From the cell containing the given text, extract its center point as (X, Y) coordinate. 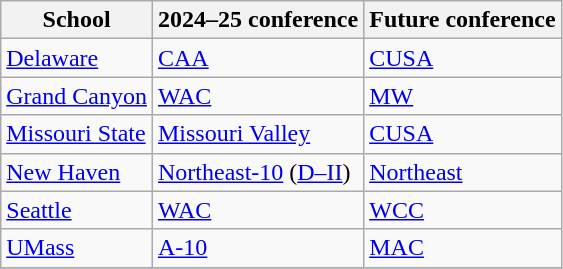
Future conference (462, 20)
CAA (258, 58)
New Haven (77, 172)
Northeast (462, 172)
Missouri Valley (258, 134)
A-10 (258, 248)
MW (462, 96)
School (77, 20)
Delaware (77, 58)
Seattle (77, 210)
Northeast-10 (D–II) (258, 172)
WCC (462, 210)
Grand Canyon (77, 96)
Missouri State (77, 134)
MAC (462, 248)
UMass (77, 248)
2024–25 conference (258, 20)
